Provide the [x, y] coordinate of the cell's center where the given text is located.  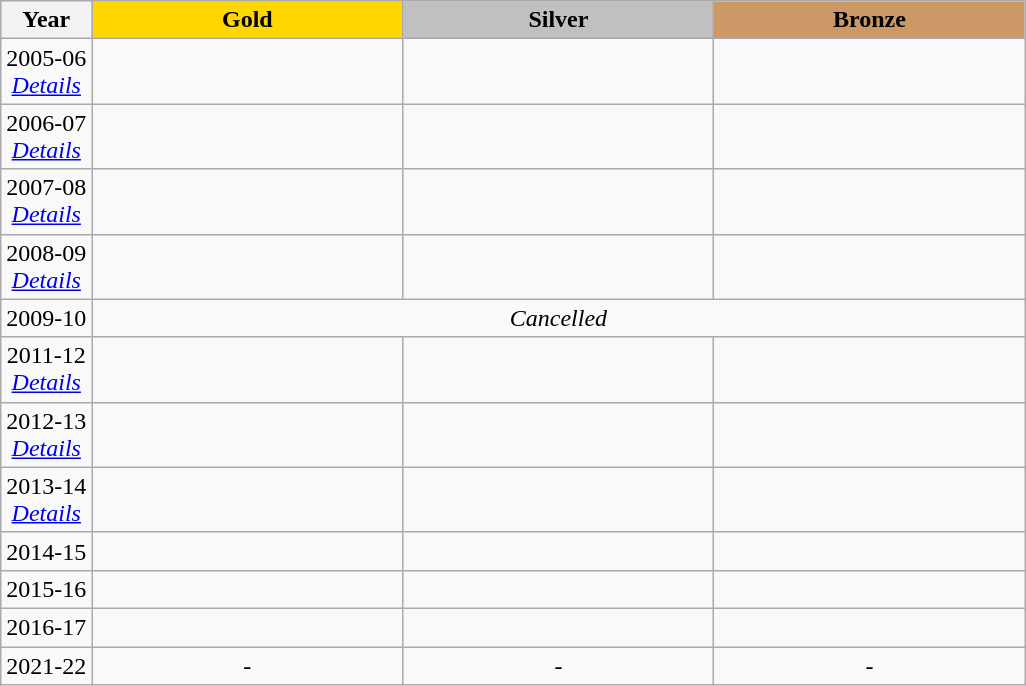
Year [46, 20]
2013-14 Details [46, 500]
2005-06 Details [46, 72]
Gold [248, 20]
Bronze [870, 20]
2016-17 [46, 627]
2006-07 Details [46, 136]
2007-08 Details [46, 202]
2008-09 Details [46, 266]
2021-22 [46, 665]
2011-12 Details [46, 370]
2015-16 [46, 589]
2009-10 [46, 318]
Cancelled [558, 318]
Silver [558, 20]
2012-13 Details [46, 434]
2014-15 [46, 551]
